Capture the cell that displays the provided text and extract its (x, y) central coordinate. 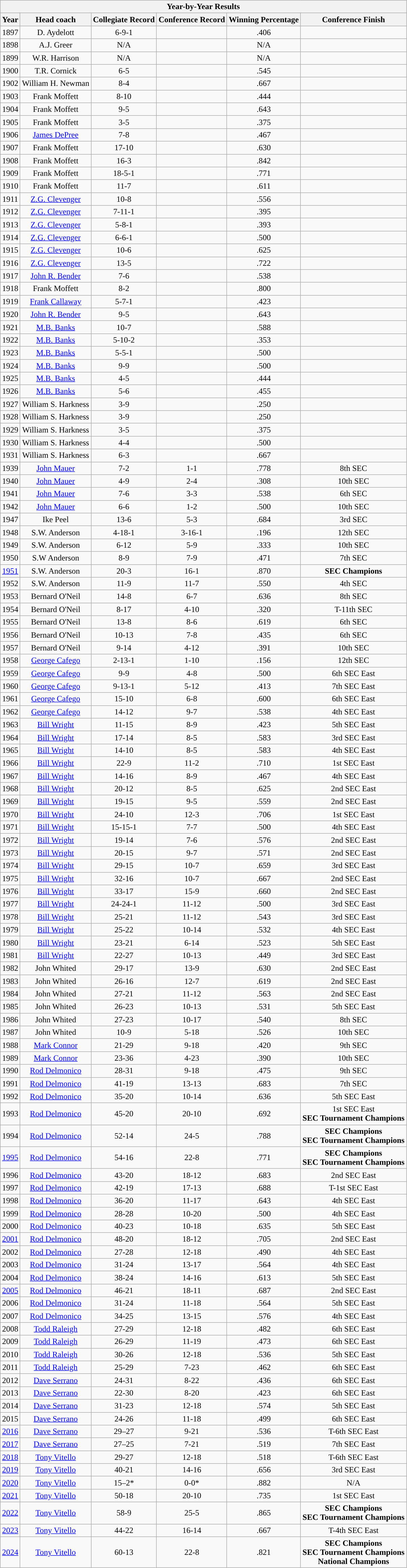
22-30 (124, 1393)
17-13 (192, 1188)
.705 (263, 1239)
1903 (10, 96)
2013 (10, 1393)
50-18 (124, 1496)
.788 (263, 1136)
11-2 (192, 763)
13-6 (124, 519)
32-16 (124, 878)
.436 (263, 1380)
1991 (10, 1084)
8-4 (124, 84)
.550 (263, 584)
24-31 (124, 1380)
26-16 (124, 981)
40-21 (124, 1470)
1990 (10, 1071)
7-23 (192, 1367)
11-15 (124, 725)
.353 (263, 340)
.308 (263, 481)
26-23 (124, 1007)
1969 (10, 802)
13-17 (192, 1265)
1907 (10, 148)
1926 (10, 391)
2017 (10, 1444)
1947 (10, 519)
1979 (10, 930)
1919 (10, 301)
.333 (263, 545)
6-14 (192, 942)
.882 (263, 1483)
6-6 (124, 507)
.842 (263, 161)
38-24 (124, 1278)
14-10 (124, 750)
.563 (263, 994)
6-5 (124, 71)
1987 (10, 1032)
.420 (263, 1045)
T-1st SEC East (353, 1188)
1992 (10, 1096)
S.W Anderson (56, 558)
20-15 (124, 853)
1904 (10, 109)
27-23 (124, 1020)
D. Aydelott (56, 32)
46-21 (124, 1290)
2000 (10, 1226)
1931 (10, 455)
.574 (263, 1406)
1956 (10, 635)
2018 (10, 1457)
1980 (10, 942)
1960 (10, 686)
.320 (263, 609)
2009 (10, 1342)
4-23 (192, 1058)
1988 (10, 1045)
1996 (10, 1175)
14-12 (124, 712)
1964 (10, 737)
2010 (10, 1354)
2019 (10, 1470)
.660 (263, 891)
.778 (263, 468)
13-5 (124, 263)
6-12 (124, 545)
43-20 (124, 1175)
2020 (10, 1483)
Frank Callaway (56, 301)
William H. Newman (56, 84)
1942 (10, 507)
1985 (10, 1007)
1949 (10, 545)
8-6 (192, 622)
18-11 (192, 1290)
5-10-2 (124, 340)
1899 (10, 58)
.531 (263, 1007)
A.J. Greer (56, 45)
.523 (263, 942)
4-8 (192, 673)
1908 (10, 161)
.600 (263, 699)
.692 (263, 1114)
.559 (263, 802)
1976 (10, 891)
1-1 (192, 468)
1953 (10, 597)
1951 (10, 571)
.196 (263, 532)
1971 (10, 827)
.473 (263, 1342)
27-21 (124, 994)
12-3 (192, 814)
27–25 (124, 1444)
Conference Finish (353, 20)
1959 (10, 673)
1950 (10, 558)
.395 (263, 212)
.687 (263, 1290)
7-7 (192, 827)
1939 (10, 468)
2007 (10, 1316)
8-22 (192, 1380)
1914 (10, 237)
.800 (263, 289)
2-13-1 (124, 661)
3-3 (192, 494)
5-12 (192, 686)
11-17 (192, 1201)
2006 (10, 1303)
13-13 (192, 1084)
1918 (10, 289)
24-10 (124, 814)
36-20 (124, 1201)
1948 (10, 532)
58-9 (124, 1513)
34-25 (124, 1316)
1982 (10, 968)
27-29 (124, 1329)
54-16 (124, 1157)
48-20 (124, 1239)
1958 (10, 661)
.865 (263, 1513)
.462 (263, 1367)
1974 (10, 866)
1955 (10, 622)
.475 (263, 1071)
52-14 (124, 1136)
.490 (263, 1252)
1929 (10, 430)
24-26 (124, 1418)
22-9 (124, 763)
.688 (263, 1188)
25-22 (124, 930)
7-11-1 (124, 212)
1898 (10, 45)
35-20 (124, 1096)
1924 (10, 365)
23-21 (124, 942)
T-11th SEC (353, 609)
6-7 (192, 597)
1902 (10, 84)
5-18 (192, 1032)
60-13 (124, 1552)
.659 (263, 866)
.821 (263, 1552)
1999 (10, 1214)
1923 (10, 353)
1968 (10, 789)
1906 (10, 135)
1922 (10, 340)
.710 (263, 763)
20-12 (124, 789)
.526 (263, 1032)
1995 (10, 1157)
20-3 (124, 571)
10-18 (192, 1226)
30-26 (124, 1354)
1978 (10, 917)
16-1 (192, 571)
14-8 (124, 597)
45-20 (124, 1114)
1965 (10, 750)
2001 (10, 1239)
Year-by-Year Results (204, 7)
SEC Champions (353, 571)
44-22 (124, 1530)
.684 (263, 519)
8-10 (124, 96)
1972 (10, 840)
1916 (10, 263)
22-27 (124, 955)
Conference Record (192, 20)
4-12 (192, 648)
7-21 (192, 1444)
1941 (10, 494)
7-2 (124, 468)
4-10 (192, 609)
.471 (263, 558)
.449 (263, 955)
T-4th SEC East (353, 1530)
2024 (10, 1552)
29-15 (124, 866)
31-23 (124, 1406)
6-9-1 (124, 32)
11-9 (124, 584)
.391 (263, 648)
1957 (10, 648)
1967 (10, 776)
Collegiate Record (124, 20)
15-15-1 (124, 827)
9-13-1 (124, 686)
.545 (263, 71)
28-28 (124, 1214)
1920 (10, 314)
.532 (263, 930)
.706 (263, 814)
2014 (10, 1406)
10-9 (124, 1032)
13-15 (192, 1316)
1921 (10, 327)
0-0* (192, 1483)
24-24-1 (124, 904)
13-8 (124, 622)
1961 (10, 699)
5-7-1 (124, 301)
2015 (10, 1418)
1981 (10, 955)
4-5 (124, 379)
.588 (263, 327)
.413 (263, 686)
10-8 (124, 199)
5-8-1 (124, 225)
18-5-1 (124, 173)
15-10 (124, 699)
15–2* (124, 1483)
1900 (10, 71)
.519 (263, 1444)
10-17 (192, 1020)
42-19 (124, 1188)
29–27 (124, 1432)
2-4 (192, 481)
1989 (10, 1058)
.870 (263, 571)
.543 (263, 917)
1940 (10, 481)
1962 (10, 712)
.611 (263, 186)
16-14 (192, 1530)
21-29 (124, 1045)
8-2 (124, 289)
29-17 (124, 968)
8-20 (192, 1393)
1910 (10, 186)
16-3 (124, 161)
6-8 (192, 699)
24-5 (192, 1136)
10-6 (124, 250)
29-27 (124, 1457)
2023 (10, 1530)
1977 (10, 904)
1975 (10, 878)
1986 (10, 1020)
2012 (10, 1380)
.556 (263, 199)
Year (10, 20)
33-17 (124, 891)
4-18-1 (124, 532)
.406 (263, 32)
1984 (10, 994)
1911 (10, 199)
40-23 (124, 1226)
.656 (263, 1470)
James DePree (56, 135)
2022 (10, 1513)
5-6 (124, 391)
10-20 (192, 1214)
Ike Peel (56, 519)
17-10 (124, 148)
.482 (263, 1329)
1993 (10, 1114)
W.R. Harrison (56, 58)
5-5-1 (124, 353)
12-7 (192, 981)
.393 (263, 225)
3-16-1 (192, 532)
.722 (263, 263)
8-17 (124, 609)
6-3 (124, 455)
1897 (10, 32)
1998 (10, 1201)
1st SEC EastSEC Tournament Champions (353, 1114)
28-31 (124, 1071)
2002 (10, 1252)
1917 (10, 276)
2016 (10, 1432)
.613 (263, 1278)
.156 (263, 661)
19-14 (124, 840)
1954 (10, 609)
.635 (263, 1226)
6-6-1 (124, 237)
1909 (10, 173)
1952 (10, 584)
.735 (263, 1496)
1966 (10, 763)
25-29 (124, 1367)
1913 (10, 225)
.518 (263, 1457)
1-2 (192, 507)
2004 (10, 1278)
25-5 (192, 1513)
Winning Percentage (263, 20)
1997 (10, 1188)
13-9 (192, 968)
1-10 (192, 661)
23-36 (124, 1058)
1963 (10, 725)
1973 (10, 853)
2008 (10, 1329)
2005 (10, 1290)
11-19 (192, 1342)
2011 (10, 1367)
4-4 (124, 443)
.390 (263, 1058)
9-14 (124, 648)
4-9 (124, 481)
5-3 (192, 519)
2003 (10, 1265)
1930 (10, 443)
3rd SEC (353, 519)
19-15 (124, 802)
1915 (10, 250)
27-28 (124, 1252)
1970 (10, 814)
.540 (263, 1020)
Head coach (56, 20)
1927 (10, 404)
SEC ChampionsSEC Tournament ChampionsNational Champions (353, 1552)
1925 (10, 379)
25-21 (124, 917)
1983 (10, 981)
17-14 (124, 737)
26-29 (124, 1342)
4th SEC (353, 584)
1928 (10, 417)
.455 (263, 391)
9-21 (192, 1432)
T.R. Cornick (56, 71)
.435 (263, 635)
.499 (263, 1418)
7-9 (192, 558)
.571 (263, 853)
1905 (10, 122)
41-19 (124, 1084)
5-9 (192, 545)
2021 (10, 1496)
1912 (10, 212)
1994 (10, 1136)
15-9 (192, 891)
